Return [x, y] of the center of cell containing provided text 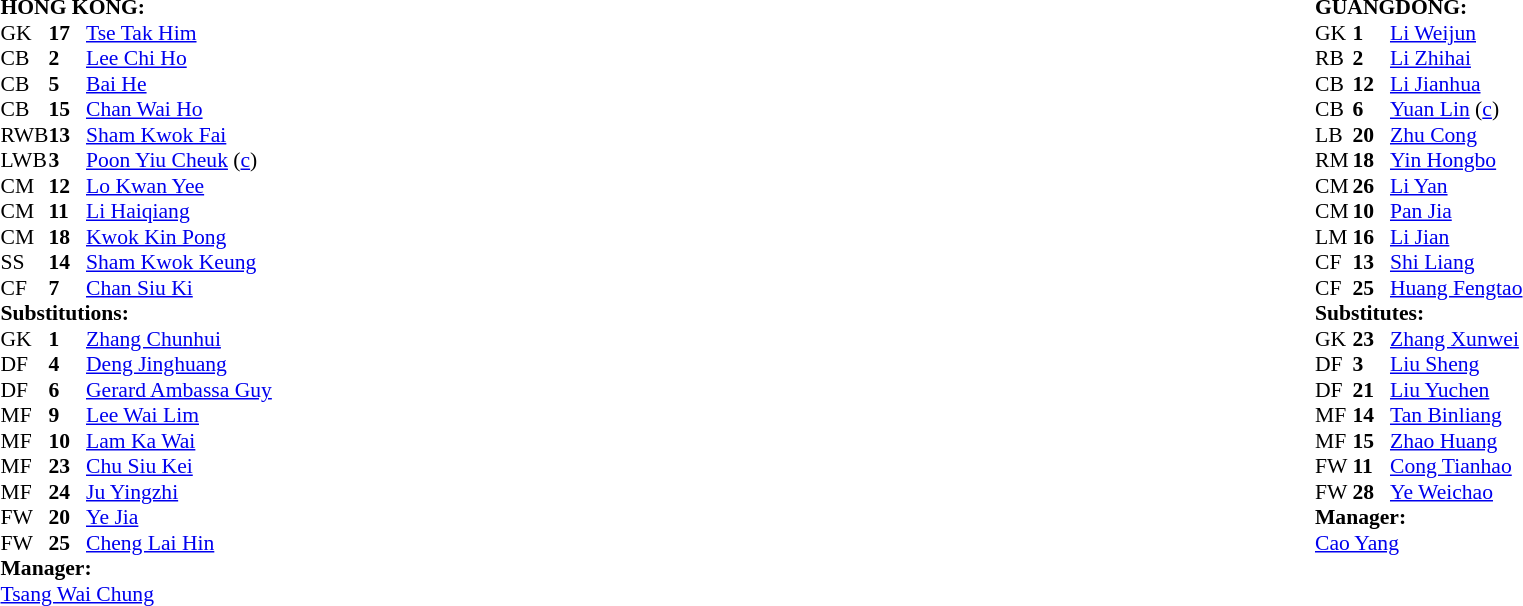
Lam Ka Wai [179, 441]
5 [67, 84]
Ju Yingzhi [179, 492]
Kwok Kin Pong [179, 237]
Lo Kwan Yee [179, 186]
Sham Kwok Fai [179, 135]
Substitutions: [136, 313]
RM [1334, 161]
Li Jian [1456, 237]
Lee Wai Lim [179, 415]
26 [1371, 186]
Liu Sheng [1456, 365]
9 [67, 415]
SS [24, 263]
Zhao Huang [1456, 441]
Chan Siu Ki [179, 288]
RWB [24, 135]
Liu Yuchen [1456, 390]
Shi Liang [1456, 263]
RB [1334, 59]
Poon Yiu Cheuk (c) [179, 161]
Zhang Xunwei [1456, 339]
4 [67, 365]
Li Zhihai [1456, 59]
LM [1334, 237]
Li Haiqiang [179, 211]
Zhu Cong [1456, 135]
Li Jianhua [1456, 84]
Cheng Lai Hin [179, 543]
Ye Jia [179, 517]
Yin Hongbo [1456, 161]
LWB [24, 161]
24 [67, 492]
Li Yan [1456, 186]
16 [1371, 237]
Cao Yang [1418, 543]
Yuan Lin (c) [1456, 109]
Tse Tak Him [179, 33]
28 [1371, 492]
17 [67, 33]
Huang Fengtao [1456, 288]
Bai He [179, 84]
21 [1371, 390]
Cong Tianhao [1456, 467]
Deng Jinghuang [179, 365]
LB [1334, 135]
Substitutes: [1418, 313]
Lee Chi Ho [179, 59]
Zhang Chunhui [179, 339]
Li Weijun [1456, 33]
Chan Wai Ho [179, 109]
Sham Kwok Keung [179, 263]
Pan Jia [1456, 211]
Chu Siu Kei [179, 467]
Ye Weichao [1456, 492]
Tan Binliang [1456, 415]
Gerard Ambassa Guy [179, 390]
7 [67, 288]
